Provide the [x, y] coordinate of the cell's center where the given text is located.  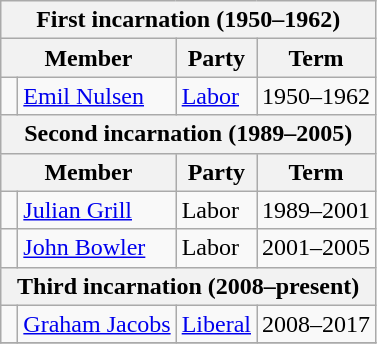
First incarnation (1950–1962) [188, 20]
2001–2005 [316, 248]
1989–2001 [316, 210]
John Bowler [97, 248]
Graham Jacobs [97, 324]
Liberal [216, 324]
Second incarnation (1989–2005) [188, 134]
Julian Grill [97, 210]
1950–1962 [316, 96]
Emil Nulsen [97, 96]
Third incarnation (2008–present) [188, 286]
2008–2017 [316, 324]
